Determine the (X, Y) coordinate at the center of the cell enclosing the given text.  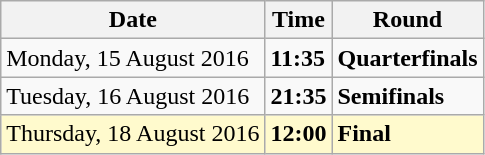
12:00 (298, 134)
Date (133, 20)
Time (298, 20)
Quarterfinals (408, 58)
11:35 (298, 58)
Tuesday, 16 August 2016 (133, 96)
Monday, 15 August 2016 (133, 58)
21:35 (298, 96)
Round (408, 20)
Final (408, 134)
Thursday, 18 August 2016 (133, 134)
Semifinals (408, 96)
